Identify which cell holds the provided text, then report its [x, y] central coordinate. 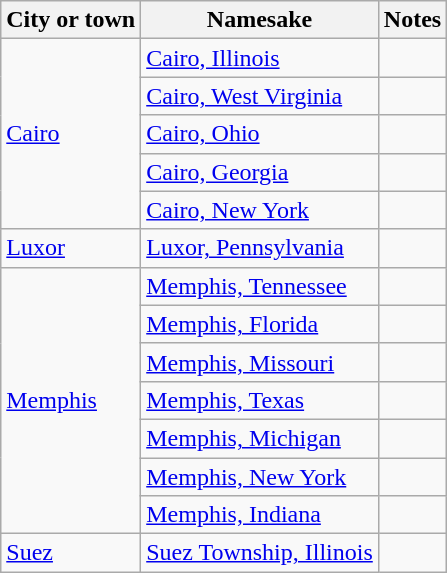
Suez [71, 553]
Memphis, New York [260, 477]
Memphis, Missouri [260, 362]
Memphis, Michigan [260, 438]
Memphis, Indiana [260, 515]
Luxor [71, 248]
Cairo, Ohio [260, 134]
Memphis, Tennessee [260, 286]
Cairo, Georgia [260, 172]
Memphis, Texas [260, 400]
Namesake [260, 20]
Memphis, Florida [260, 324]
Cairo, Illinois [260, 58]
Cairo, West Virginia [260, 96]
Memphis [71, 400]
Notes [412, 20]
Luxor, Pennsylvania [260, 248]
Cairo [71, 134]
City or town [71, 20]
Suez Township, Illinois [260, 553]
Cairo, New York [260, 210]
